For the text-containing cell, return its midpoint in [x, y] coordinate format. 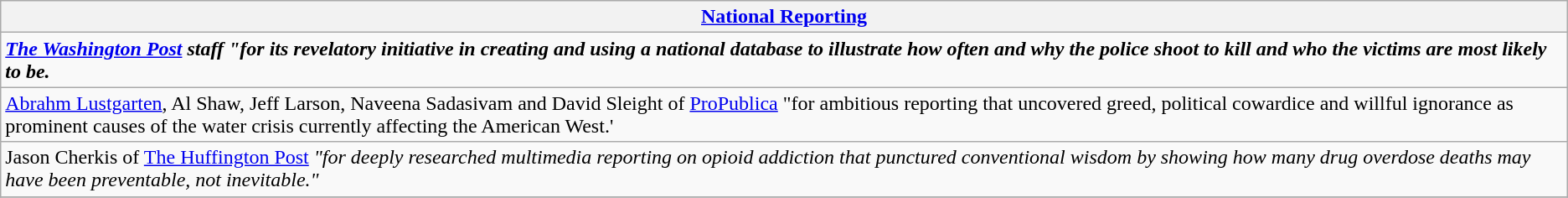
National Reporting [784, 17]
